Scan for the cell matching the given text and deliver its (X, Y) coordinate at center. 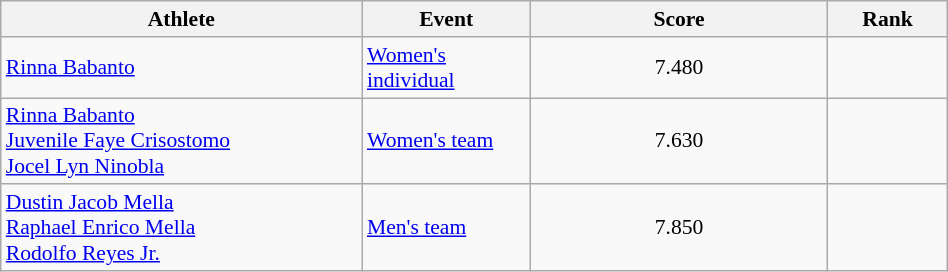
Men's team (446, 228)
Rinna BabantoJuvenile Faye CrisostomoJocel Lyn Ninobla (182, 142)
Women's team (446, 142)
Event (446, 19)
Women's individual (446, 68)
7.850 (678, 228)
Rank (888, 19)
Dustin Jacob MellaRaphael Enrico MellaRodolfo Reyes Jr. (182, 228)
7.480 (678, 68)
Score (678, 19)
Athlete (182, 19)
7.630 (678, 142)
Rinna Babanto (182, 68)
